Locate the cell with the specified text and output its [X, Y] center coordinate. 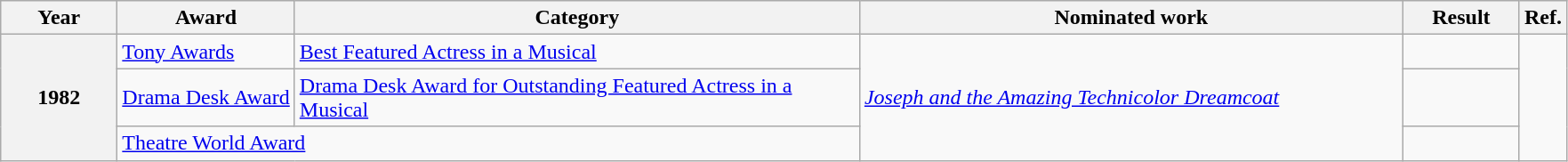
Result [1460, 18]
Joseph and the Amazing Technicolor Dreamcoat [1131, 98]
Nominated work [1131, 18]
1982 [59, 98]
Award [206, 18]
Tony Awards [206, 52]
Best Featured Actress in a Musical [576, 52]
Ref. [1542, 18]
Drama Desk Award for Outstanding Featured Actress in a Musical [576, 98]
Year [59, 18]
Theatre World Award [489, 143]
Category [576, 18]
Drama Desk Award [206, 98]
